Output the [x, y] coordinate of the center of the cell containing the given text.  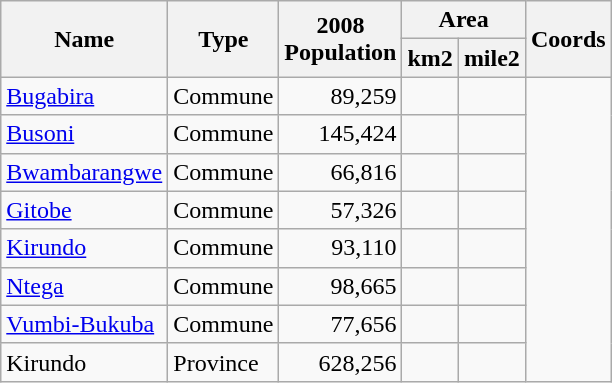
mile2 [492, 58]
Name [84, 39]
66,816 [340, 172]
145,424 [340, 134]
Coords [568, 39]
2008Population [340, 39]
Ntega [84, 286]
Type [224, 39]
93,110 [340, 248]
77,656 [340, 324]
57,326 [340, 210]
Busoni [84, 134]
89,259 [340, 96]
628,256 [340, 362]
Bwambarangwe [84, 172]
Vumbi-Bukuba [84, 324]
Area [464, 20]
Province [224, 362]
98,665 [340, 286]
km2 [430, 58]
Gitobe [84, 210]
Bugabira [84, 96]
